Provide the (x, y) coordinate of the cell's center where the given text is located.  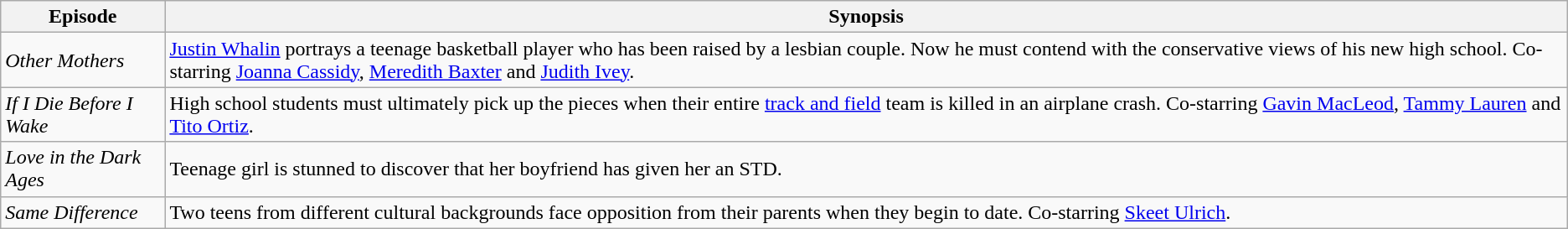
Synopsis (866, 17)
If I Die Before I Wake (83, 114)
Episode (83, 17)
Love in the Dark Ages (83, 169)
Same Difference (83, 212)
Teenage girl is stunned to discover that her boyfriend has given her an STD. (866, 169)
Two teens from different cultural backgrounds face opposition from their parents when they begin to date. Co-starring Skeet Ulrich. (866, 212)
Other Mothers (83, 60)
